Capture the cell that displays the provided text and extract its (x, y) central coordinate. 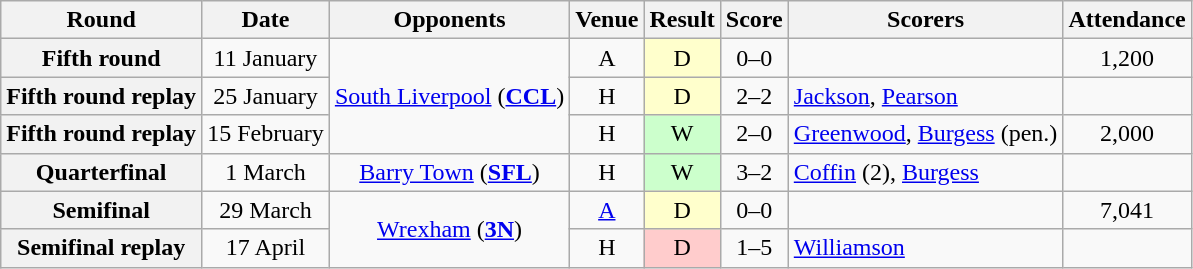
Wrexham (3N) (449, 229)
Fifth round (102, 58)
Barry Town (SFL) (449, 172)
Date (266, 20)
Semifinal (102, 210)
2,000 (1127, 134)
2–2 (754, 96)
1 March (266, 172)
Result (682, 20)
Scorers (926, 20)
2–0 (754, 134)
Quarterfinal (102, 172)
17 April (266, 248)
1–5 (754, 248)
7,041 (1127, 210)
Round (102, 20)
Williamson (926, 248)
South Liverpool (CCL) (449, 96)
Venue (607, 20)
15 February (266, 134)
Attendance (1127, 20)
Semifinal replay (102, 248)
Score (754, 20)
Jackson, Pearson (926, 96)
29 March (266, 210)
1,200 (1127, 58)
Coffin (2), Burgess (926, 172)
25 January (266, 96)
11 January (266, 58)
Opponents (449, 20)
Greenwood, Burgess (pen.) (926, 134)
3–2 (754, 172)
